Output the (x, y) coordinate of the center of the cell containing the given text.  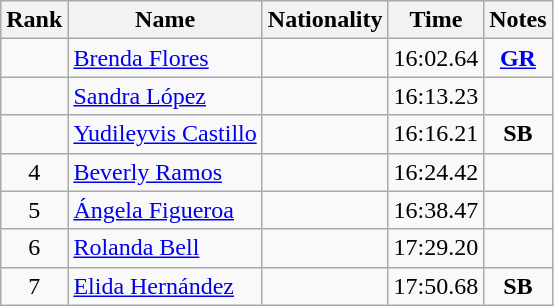
17:29.20 (436, 248)
Rolanda Bell (165, 248)
4 (34, 172)
Yudileyvis Castillo (165, 134)
16:16.21 (436, 134)
16:24.42 (436, 172)
Notes (518, 20)
Elida Hernández (165, 286)
Beverly Ramos (165, 172)
16:38.47 (436, 210)
Rank (34, 20)
16:02.64 (436, 58)
6 (34, 248)
17:50.68 (436, 286)
Sandra López (165, 96)
5 (34, 210)
GR (518, 58)
16:13.23 (436, 96)
Nationality (325, 20)
Time (436, 20)
7 (34, 286)
Brenda Flores (165, 58)
Ángela Figueroa (165, 210)
Name (165, 20)
